Find where the given text appears and provide that cell's center as (x, y) coordinate. 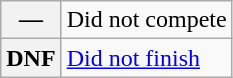
— (31, 20)
Did not finish (146, 58)
DNF (31, 58)
Did not compete (146, 20)
